Extract the [x, y] coordinate from the center of the cell holding the provided text.  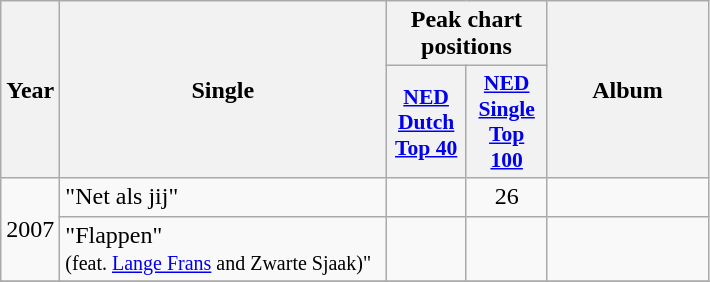
NED Dutch Top 40 [426, 122]
Peak chart positions [466, 34]
NED Single Top 100 [506, 122]
Single [223, 90]
Year [30, 90]
Album [628, 90]
2007 [30, 230]
"Flappen" (feat. Lange Frans and Zwarte Sjaak)" [223, 248]
"Net als jij" [223, 197]
26 [506, 197]
